Capture the cell that displays the provided text and extract its (x, y) central coordinate. 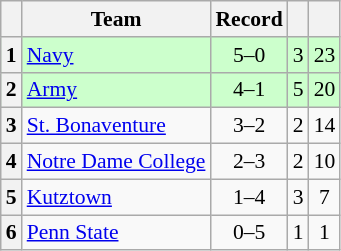
Notre Dame College (116, 162)
4–1 (248, 90)
St. Bonaventure (116, 126)
0–5 (248, 233)
14 (325, 126)
Team (116, 19)
2–3 (248, 162)
Kutztown (116, 197)
23 (325, 55)
4 (12, 162)
Army (116, 90)
7 (325, 197)
Navy (116, 55)
20 (325, 90)
3–2 (248, 126)
5–0 (248, 55)
Record (248, 19)
10 (325, 162)
6 (12, 233)
1–4 (248, 197)
Penn State (116, 233)
